For the text-containing cell, return its midpoint in (X, Y) coordinate format. 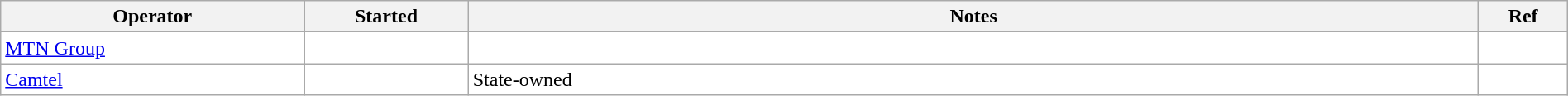
MTN Group (152, 48)
State-owned (973, 79)
Notes (973, 17)
Camtel (152, 79)
Operator (152, 17)
Started (386, 17)
Ref (1523, 17)
